Search for the cell housing the specified text and yield its (x, y) center coordinate. 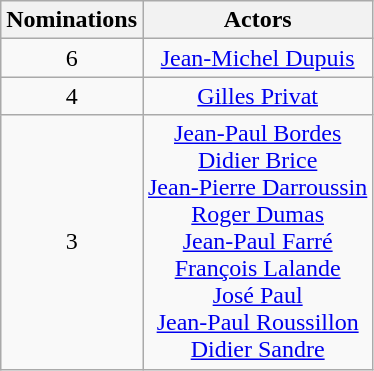
6 (72, 58)
Gilles Privat (257, 96)
Nominations (72, 20)
Jean-Paul BordesDidier BriceJean-Pierre DarroussinRoger DumasJean-Paul FarréFrançois LalandeJosé PaulJean-Paul RoussillonDidier Sandre (257, 242)
3 (72, 242)
Actors (257, 20)
4 (72, 96)
Jean-Michel Dupuis (257, 58)
